Locate the cell with the specified text and output its (X, Y) center coordinate. 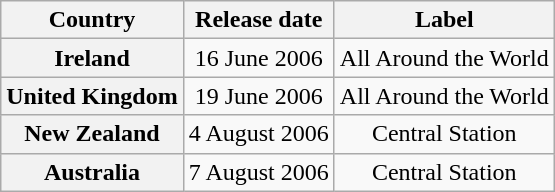
Country (92, 20)
Label (444, 20)
16 June 2006 (258, 58)
7 August 2006 (258, 172)
Australia (92, 172)
United Kingdom (92, 96)
New Zealand (92, 134)
Release date (258, 20)
Ireland (92, 58)
19 June 2006 (258, 96)
4 August 2006 (258, 134)
